Identify which cell holds the provided text, then report its (X, Y) central coordinate. 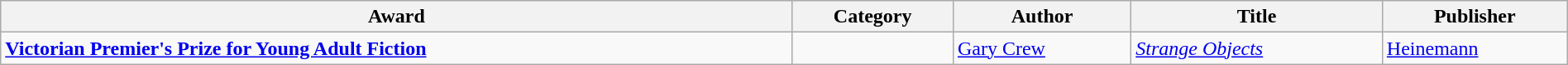
Title (1257, 17)
Victorian Premier's Prize for Young Adult Fiction (397, 48)
Category (872, 17)
Heinemann (1475, 48)
Award (397, 17)
Strange Objects (1257, 48)
Author (1042, 17)
Gary Crew (1042, 48)
Publisher (1475, 17)
